Determine the (x, y) coordinate at the center of the cell enclosing the given text.  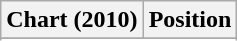
Position (190, 20)
Chart (2010) (72, 20)
